Return the (x, y) coordinate for the center point of the cell that contains the specified text.  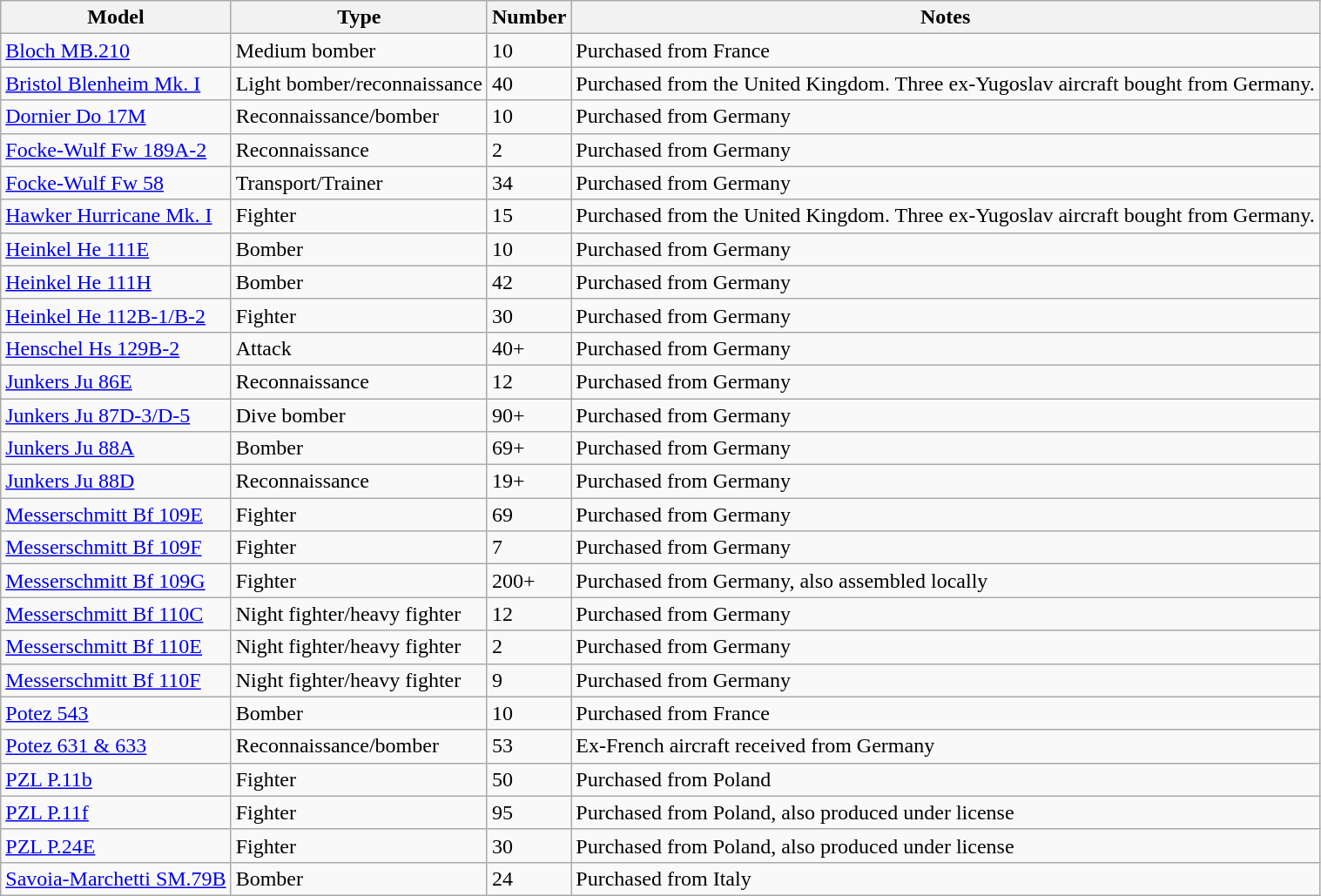
Bristol Blenheim Mk. I (116, 84)
Messerschmitt Bf 109E (116, 515)
Junkers Ju 88A (116, 448)
Notes (946, 17)
Heinkel He 111H (116, 282)
Purchased from Poland (946, 779)
Potez 543 (116, 713)
Bloch MB.210 (116, 51)
PZL P.11b (116, 779)
PZL P.24E (116, 845)
24 (529, 879)
PZL P.11f (116, 812)
Henschel Hs 129B-2 (116, 348)
Purchased from Germany, also assembled locally (946, 581)
9 (529, 680)
Medium bomber (359, 51)
Junkers Ju 86E (116, 381)
53 (529, 746)
Heinkel He 111E (116, 249)
69 (529, 515)
Savoia-Marchetti SM.79B (116, 879)
Heinkel He 112B-1/B-2 (116, 315)
Potez 631 & 633 (116, 746)
Junkers Ju 88D (116, 482)
19+ (529, 482)
50 (529, 779)
Messerschmitt Bf 110C (116, 614)
Ex-French aircraft received from Germany (946, 746)
Messerschmitt Bf 110E (116, 647)
Light bomber/reconnaissance (359, 84)
Purchased from Italy (946, 879)
40+ (529, 348)
Transport/Trainer (359, 183)
69+ (529, 448)
Messerschmitt Bf 109F (116, 548)
Messerschmitt Bf 109G (116, 581)
Model (116, 17)
40 (529, 84)
Number (529, 17)
Type (359, 17)
7 (529, 548)
Hawker Hurricane Mk. I (116, 216)
42 (529, 282)
Focke-Wulf Fw 189A-2 (116, 150)
200+ (529, 581)
Junkers Ju 87D-3/D-5 (116, 415)
Dive bomber (359, 415)
Dornier Do 17M (116, 117)
34 (529, 183)
95 (529, 812)
90+ (529, 415)
Attack (359, 348)
Focke-Wulf Fw 58 (116, 183)
15 (529, 216)
Messerschmitt Bf 110F (116, 680)
